Determine the [x, y] coordinate at the center of the cell enclosing the given text.  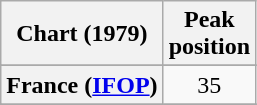
Chart (1979) [82, 34]
Peakposition [209, 34]
France (IFOP) [82, 85]
35 [209, 85]
